Find where the given text appears and provide that cell's center as (x, y) coordinate. 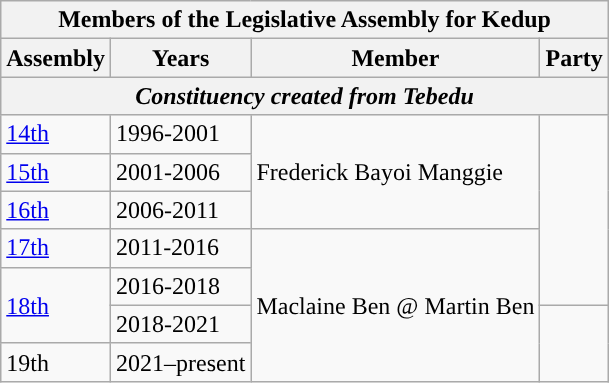
Frederick Bayoi Manggie (396, 172)
2021–present (180, 362)
2018-2021 (180, 324)
Constituency created from Tebedu (305, 96)
1996-2001 (180, 134)
2006-2011 (180, 210)
2016-2018 (180, 286)
14th (56, 134)
2011-2016 (180, 248)
Member (396, 58)
16th (56, 210)
Years (180, 58)
18th (56, 305)
17th (56, 248)
Maclaine Ben @ Martin Ben (396, 305)
15th (56, 172)
2001-2006 (180, 172)
19th (56, 362)
Party (574, 58)
Assembly (56, 58)
Members of the Legislative Assembly for Kedup (305, 20)
